Detect which cell encompasses the target text, then output its [X, Y] center coordinate. 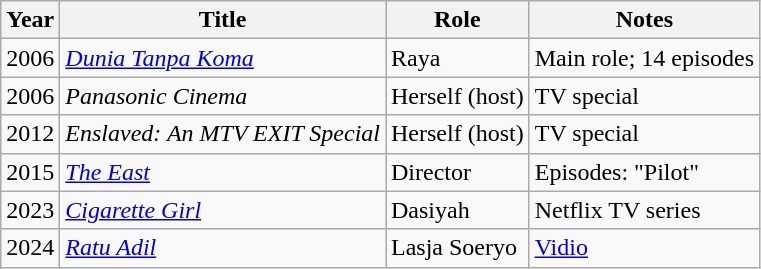
Main role; 14 episodes [644, 58]
Netflix TV series [644, 210]
Cigarette Girl [223, 210]
Notes [644, 20]
The East [223, 172]
Episodes: "Pilot" [644, 172]
Title [223, 20]
Raya [458, 58]
Year [30, 20]
Dasiyah [458, 210]
Ratu Adil [223, 248]
Director [458, 172]
2012 [30, 134]
Vidio [644, 248]
Dunia Tanpa Koma [223, 58]
2023 [30, 210]
Role [458, 20]
Enslaved: An MTV EXIT Special [223, 134]
Lasja Soeryo [458, 248]
Panasonic Cinema [223, 96]
2024 [30, 248]
2015 [30, 172]
